Return (X, Y) of the center of cell containing provided text 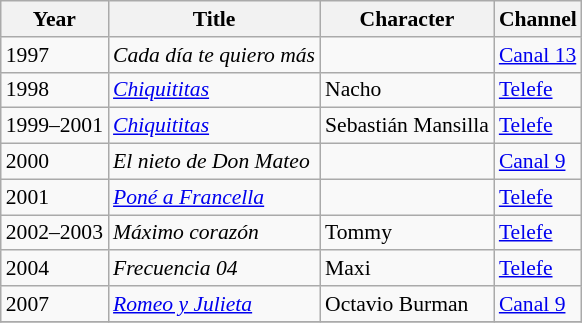
Romeo y Julieta (214, 304)
Character (407, 19)
Cada día te quiero más (214, 55)
1997 (54, 55)
Octavio Burman (407, 304)
Year (54, 19)
2001 (54, 197)
2004 (54, 269)
Title (214, 19)
Tommy (407, 233)
2007 (54, 304)
2002–2003 (54, 233)
El nieto de Don Mateo (214, 162)
Máximo corazón (214, 233)
Sebastián Mansilla (407, 126)
Nacho (407, 90)
Frecuencia 04 (214, 269)
Canal 13 (538, 55)
1999–2001 (54, 126)
1998 (54, 90)
Poné a Francella (214, 197)
2000 (54, 162)
Channel (538, 19)
Maxi (407, 269)
